Return [x, y] of the center of cell containing provided text 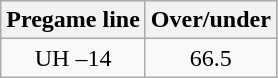
66.5 [210, 58]
UH –14 [74, 58]
Pregame line [74, 20]
Over/under [210, 20]
